Determine the (x, y) coordinate at the center of the cell enclosing the given text.  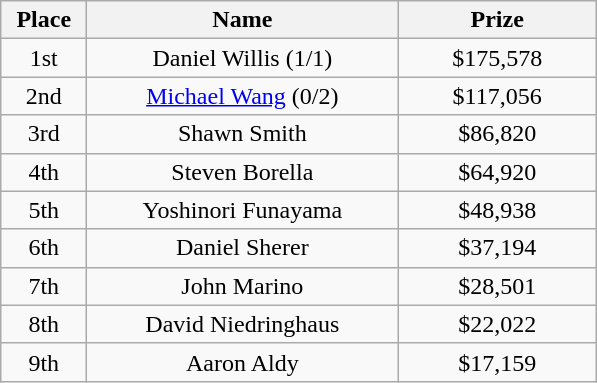
Aaron Aldy (242, 362)
Michael Wang (0/2) (242, 96)
8th (44, 324)
Daniel Willis (1/1) (242, 58)
1st (44, 58)
9th (44, 362)
$17,159 (498, 362)
$28,501 (498, 286)
Prize (498, 20)
6th (44, 248)
$22,022 (498, 324)
$37,194 (498, 248)
4th (44, 172)
$175,578 (498, 58)
Shawn Smith (242, 134)
$117,056 (498, 96)
2nd (44, 96)
5th (44, 210)
John Marino (242, 286)
Name (242, 20)
Daniel Sherer (242, 248)
$64,920 (498, 172)
$86,820 (498, 134)
$48,938 (498, 210)
7th (44, 286)
Steven Borella (242, 172)
3rd (44, 134)
Place (44, 20)
David Niedringhaus (242, 324)
Yoshinori Funayama (242, 210)
